From the cell containing the given text, extract its center point as (X, Y) coordinate. 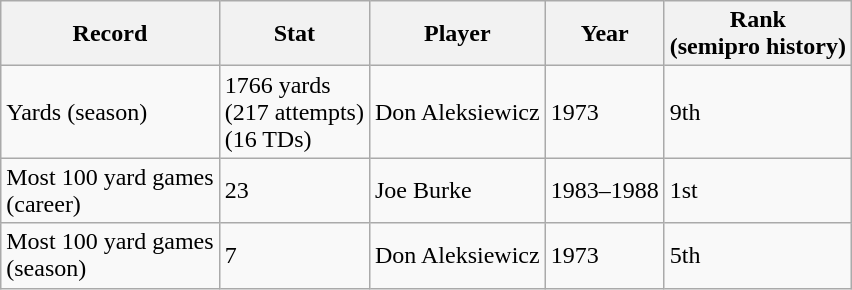
1766 yards(217 attempts)(16 TDs) (294, 112)
Most 100 yard games(season) (110, 256)
1983–1988 (604, 190)
Record (110, 34)
23 (294, 190)
Stat (294, 34)
7 (294, 256)
9th (758, 112)
Year (604, 34)
Joe Burke (457, 190)
Player (457, 34)
Most 100 yard games(career) (110, 190)
1st (758, 190)
5th (758, 256)
Yards (season) (110, 112)
Rank(semipro history) (758, 34)
